Extract the (x, y) coordinate from the center of the cell holding the provided text.  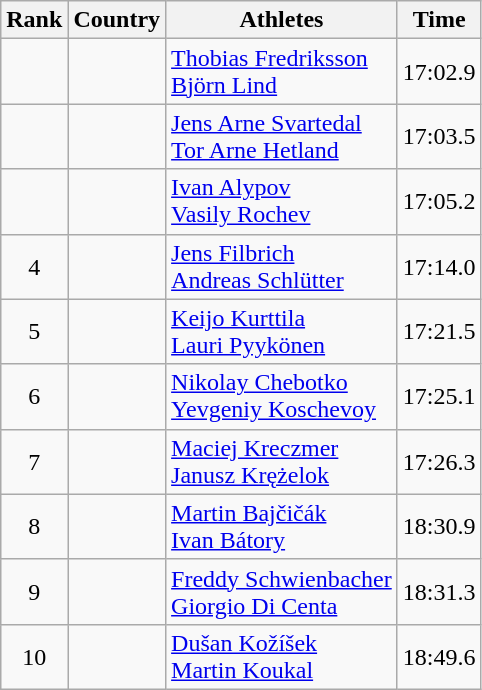
18:49.6 (439, 656)
Maciej Kreczmer Janusz Krężelok (282, 462)
8 (34, 526)
Country (117, 20)
17:03.5 (439, 136)
6 (34, 396)
Ivan Alypov Vasily Rochev (282, 202)
Freddy Schwienbacher Giorgio Di Centa (282, 592)
Jens Arne Svartedal Tor Arne Hetland (282, 136)
18:30.9 (439, 526)
Thobias Fredriksson Björn Lind (282, 72)
18:31.3 (439, 592)
Time (439, 20)
17:26.3 (439, 462)
Jens Filbrich Andreas Schlütter (282, 266)
17:14.0 (439, 266)
5 (34, 332)
10 (34, 656)
17:21.5 (439, 332)
7 (34, 462)
17:02.9 (439, 72)
Rank (34, 20)
17:25.1 (439, 396)
4 (34, 266)
Martin Bajčičák Ivan Bátory (282, 526)
Dušan Kožíšek Martin Koukal (282, 656)
Keijo Kurttila Lauri Pyykönen (282, 332)
17:05.2 (439, 202)
9 (34, 592)
Nikolay Chebotko Yevgeniy Koschevoy (282, 396)
Athletes (282, 20)
